Capture the cell that displays the provided text and extract its [X, Y] central coordinate. 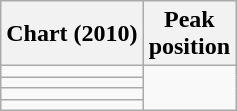
Peak position [189, 34]
Chart (2010) [72, 34]
